Pinpoint the cell where the given text exists, returning its (x, y) midpoint coordinate. 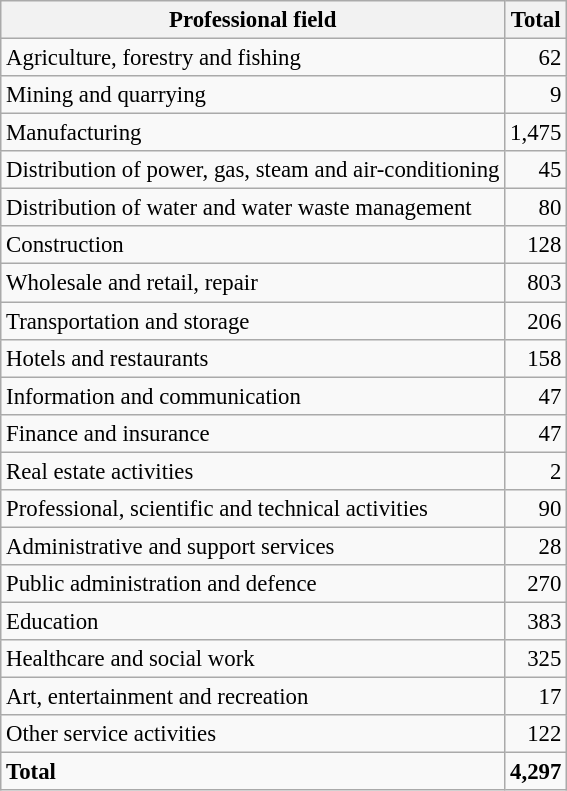
158 (536, 358)
Distribution of water and water waste management (253, 208)
9 (536, 95)
Other service activities (253, 734)
Finance and insurance (253, 433)
17 (536, 697)
90 (536, 509)
803 (536, 283)
Professional field (253, 20)
62 (536, 58)
1,475 (536, 133)
Wholesale and retail, repair (253, 283)
Administrative and support services (253, 546)
Manufacturing (253, 133)
325 (536, 659)
Distribution of power, gas, steam and air-conditioning (253, 170)
Construction (253, 245)
206 (536, 321)
Information and communication (253, 396)
Transportation and storage (253, 321)
Real estate activities (253, 471)
Healthcare and social work (253, 659)
Mining and quarrying (253, 95)
Art, entertainment and recreation (253, 697)
4,297 (536, 772)
80 (536, 208)
122 (536, 734)
28 (536, 546)
45 (536, 170)
Hotels and restaurants (253, 358)
Professional, scientific and technical activities (253, 509)
270 (536, 584)
Public administration and defence (253, 584)
383 (536, 621)
2 (536, 471)
128 (536, 245)
Education (253, 621)
Agriculture, forestry and fishing (253, 58)
